For the text-containing cell, return its midpoint in [x, y] coordinate format. 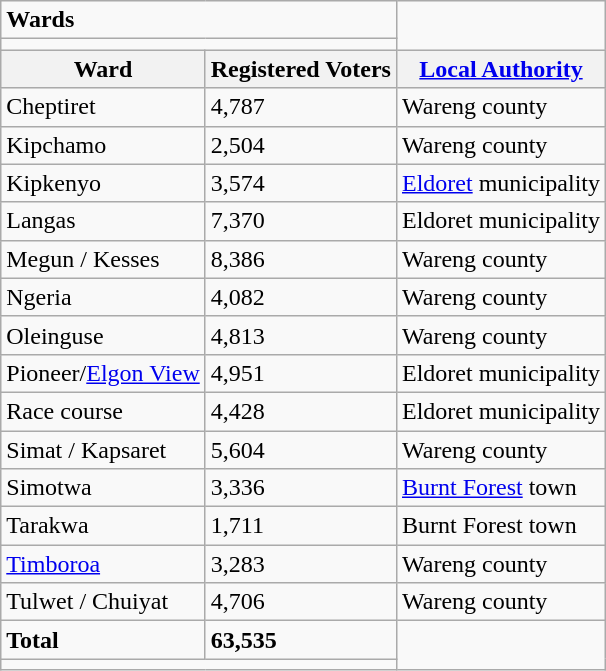
5,604 [300, 449]
Tarakwa [103, 526]
Cheptiret [103, 107]
Registered Voters [300, 69]
63,535 [300, 640]
Tulwet / Chuiyat [103, 602]
8,386 [300, 259]
Pioneer/Elgon View [103, 373]
Simotwa [103, 488]
4,706 [300, 602]
1,711 [300, 526]
2,504 [300, 145]
3,336 [300, 488]
Kipchamo [103, 145]
Oleinguse [103, 335]
Megun / Kesses [103, 259]
Langas [103, 221]
Race course [103, 411]
4,787 [300, 107]
Ngeria [103, 297]
4,813 [300, 335]
Kipkenyo [103, 183]
Total [103, 640]
Local Authority [500, 69]
7,370 [300, 221]
Timboroa [103, 564]
4,428 [300, 411]
3,283 [300, 564]
3,574 [300, 183]
4,082 [300, 297]
Ward [103, 69]
Simat / Kapsaret [103, 449]
4,951 [300, 373]
Wards [199, 20]
